Search for the cell housing the specified text and yield its [X, Y] center coordinate. 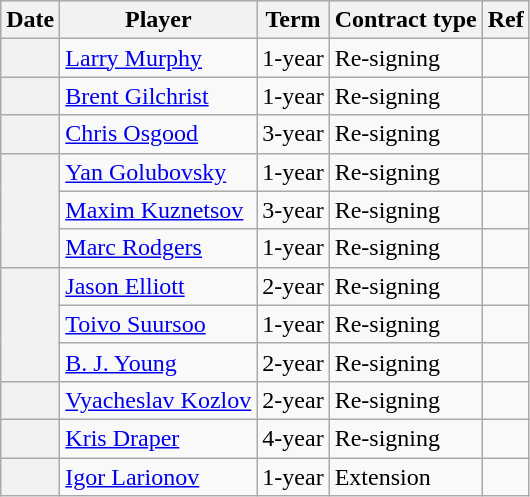
Player [158, 20]
Extension [406, 477]
Vyacheslav Kozlov [158, 400]
Contract type [406, 20]
Term [293, 20]
Ref [506, 20]
Kris Draper [158, 438]
Jason Elliott [158, 286]
Maxim Kuznetsov [158, 210]
Chris Osgood [158, 134]
Marc Rodgers [158, 248]
4-year [293, 438]
B. J. Young [158, 362]
Date [30, 20]
Larry Murphy [158, 58]
Igor Larionov [158, 477]
Yan Golubovsky [158, 172]
Brent Gilchrist [158, 96]
Toivo Suursoo [158, 324]
